Extract the (X, Y) coordinate from the center of the cell holding the provided text.  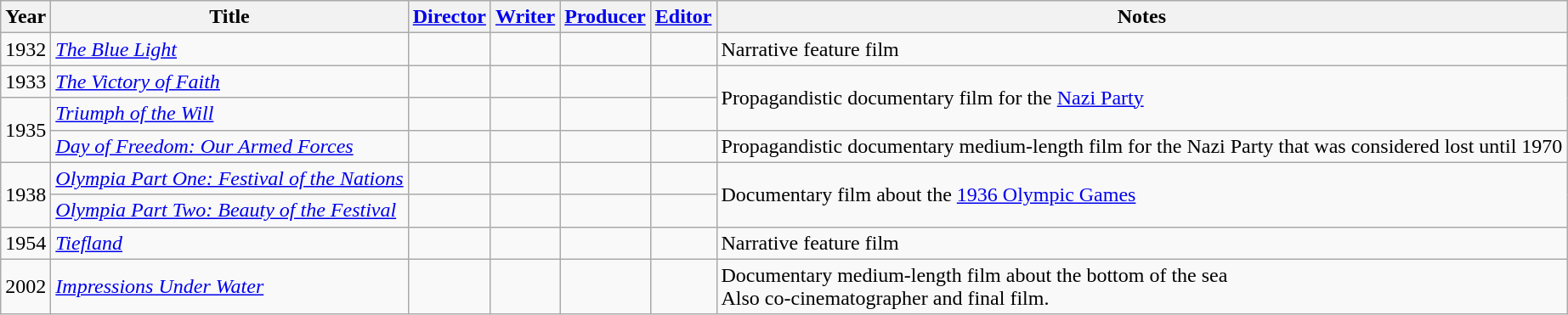
Documentary film about the 1936 Olympic Games (1142, 194)
Notes (1142, 17)
Propagandistic documentary film for the Nazi Party (1142, 98)
Triumph of the Will (229, 114)
Olympia Part One: Festival of the Nations (229, 178)
1954 (25, 243)
1935 (25, 130)
Year (25, 17)
1933 (25, 82)
Title (229, 17)
Writer (525, 17)
The Blue Light (229, 49)
Olympia Part Two: Beauty of the Festival (229, 211)
Tiefland (229, 243)
Day of Freedom: Our Armed Forces (229, 146)
1938 (25, 194)
Producer (605, 17)
Impressions Under Water (229, 287)
Editor (683, 17)
The Victory of Faith (229, 82)
Director (449, 17)
1932 (25, 49)
Documentary medium-length film about the bottom of the seaAlso co-cinematographer and final film. (1142, 287)
2002 (25, 287)
Propagandistic documentary medium-length film for the Nazi Party that was considered lost until 1970 (1142, 146)
